Return [x, y] of the center of cell containing provided text 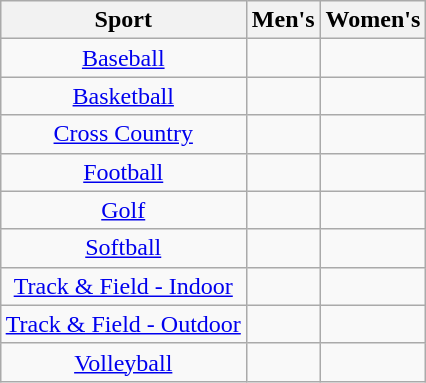
Golf [123, 210]
Track & Field - Outdoor [123, 324]
Baseball [123, 58]
Women's [373, 20]
Track & Field - Indoor [123, 286]
Football [123, 172]
Basketball [123, 96]
Men's [283, 20]
Cross Country [123, 134]
Volleyball [123, 362]
Sport [123, 20]
Softball [123, 248]
